From the cell containing the given text, extract its center point as [x, y] coordinate. 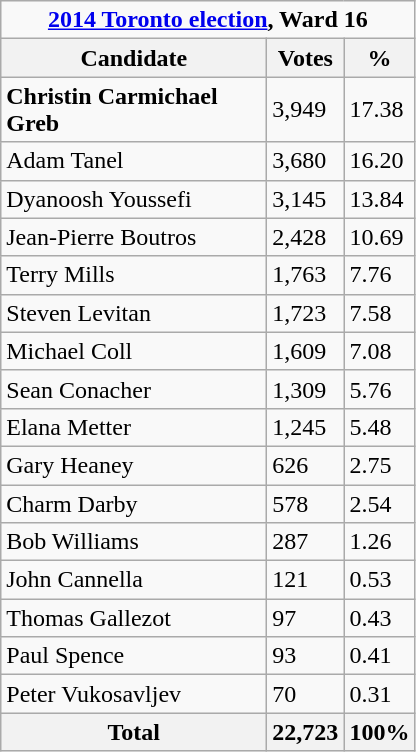
10.69 [380, 237]
3,680 [306, 161]
Elana Metter [134, 427]
3,145 [306, 199]
Peter Vukosavljev [134, 694]
Jean-Pierre Boutros [134, 237]
626 [306, 465]
Dyanoosh Youssefi [134, 199]
Votes [306, 58]
5.76 [380, 389]
0.41 [380, 656]
Total [134, 732]
7.58 [380, 313]
578 [306, 503]
22,723 [306, 732]
3,949 [306, 110]
2,428 [306, 237]
93 [306, 656]
2.75 [380, 465]
121 [306, 580]
0.53 [380, 580]
Charm Darby [134, 503]
7.08 [380, 351]
13.84 [380, 199]
17.38 [380, 110]
Thomas Gallezot [134, 618]
97 [306, 618]
16.20 [380, 161]
0.31 [380, 694]
5.48 [380, 427]
0.43 [380, 618]
100% [380, 732]
Terry Mills [134, 275]
70 [306, 694]
Gary Heaney [134, 465]
2014 Toronto election, Ward 16 [208, 20]
Adam Tanel [134, 161]
Paul Spence [134, 656]
Sean Conacher [134, 389]
1,609 [306, 351]
Steven Levitan [134, 313]
% [380, 58]
7.76 [380, 275]
John Cannella [134, 580]
Candidate [134, 58]
1,723 [306, 313]
Michael Coll [134, 351]
1,309 [306, 389]
2.54 [380, 503]
1,763 [306, 275]
1.26 [380, 542]
Bob Williams [134, 542]
Christin Carmichael Greb [134, 110]
1,245 [306, 427]
287 [306, 542]
